Extract the (x, y) coordinate from the center of the cell holding the provided text.  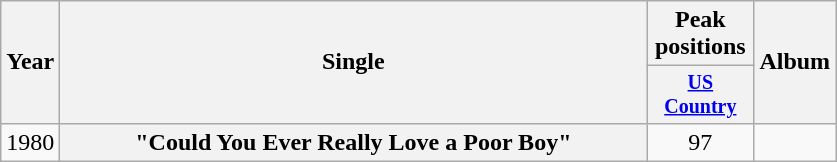
Album (795, 62)
Peakpositions (700, 34)
97 (700, 142)
"Could You Ever Really Love a Poor Boy" (354, 142)
Year (30, 62)
US Country (700, 94)
1980 (30, 142)
Single (354, 62)
